Identify which cell holds the provided text, then report its (X, Y) central coordinate. 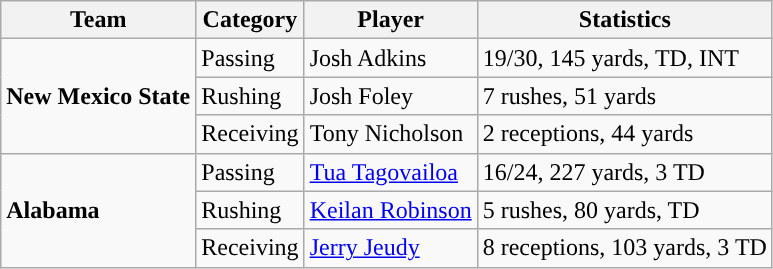
Alabama (98, 210)
Jerry Jeudy (390, 248)
Tua Tagovailoa (390, 172)
Keilan Robinson (390, 210)
8 receptions, 103 yards, 3 TD (624, 248)
Josh Foley (390, 96)
2 receptions, 44 yards (624, 134)
Statistics (624, 20)
Player (390, 20)
19/30, 145 yards, TD, INT (624, 58)
16/24, 227 yards, 3 TD (624, 172)
Team (98, 20)
Josh Adkins (390, 58)
5 rushes, 80 yards, TD (624, 210)
Tony Nicholson (390, 134)
7 rushes, 51 yards (624, 96)
Category (250, 20)
New Mexico State (98, 96)
